From the cell containing the given text, extract its center point as [x, y] coordinate. 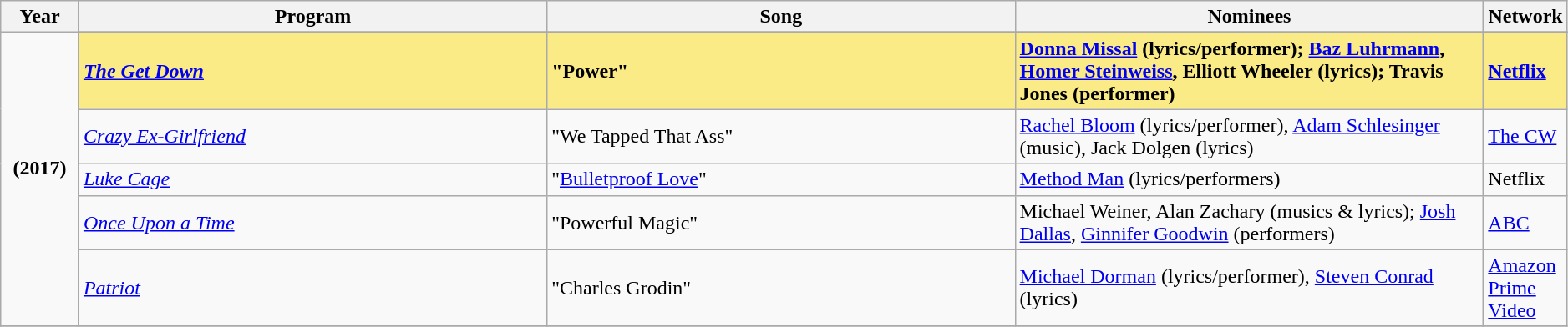
Network [1525, 17]
Rachel Bloom (lyrics/performer), Adam Schlesinger (music), Jack Dolgen (lyrics) [1250, 137]
The Get Down [312, 71]
"We Tapped That Ass" [781, 137]
The CW [1525, 137]
Patriot [312, 288]
Crazy Ex-Girlfriend [312, 137]
(2017) [40, 179]
Once Upon a Time [312, 222]
"Power" [781, 71]
"Bulletproof Love" [781, 179]
Michael Dorman (lyrics/performer), Steven Conrad (lyrics) [1250, 288]
Nominees [1250, 17]
Donna Missal (lyrics/performer); Baz Luhrmann, Homer Steinweiss, Elliott Wheeler (lyrics); Travis Jones (performer) [1250, 71]
Song [781, 17]
Amazon Prime Video [1525, 288]
Method Man (lyrics/performers) [1250, 179]
Program [312, 17]
Michael Weiner, Alan Zachary (musics & lyrics); Josh Dallas, Ginnifer Goodwin (performers) [1250, 222]
Year [40, 17]
Luke Cage [312, 179]
"Charles Grodin" [781, 288]
"Powerful Magic" [781, 222]
ABC [1525, 222]
